Scan for the cell matching the given text and deliver its (x, y) coordinate at center. 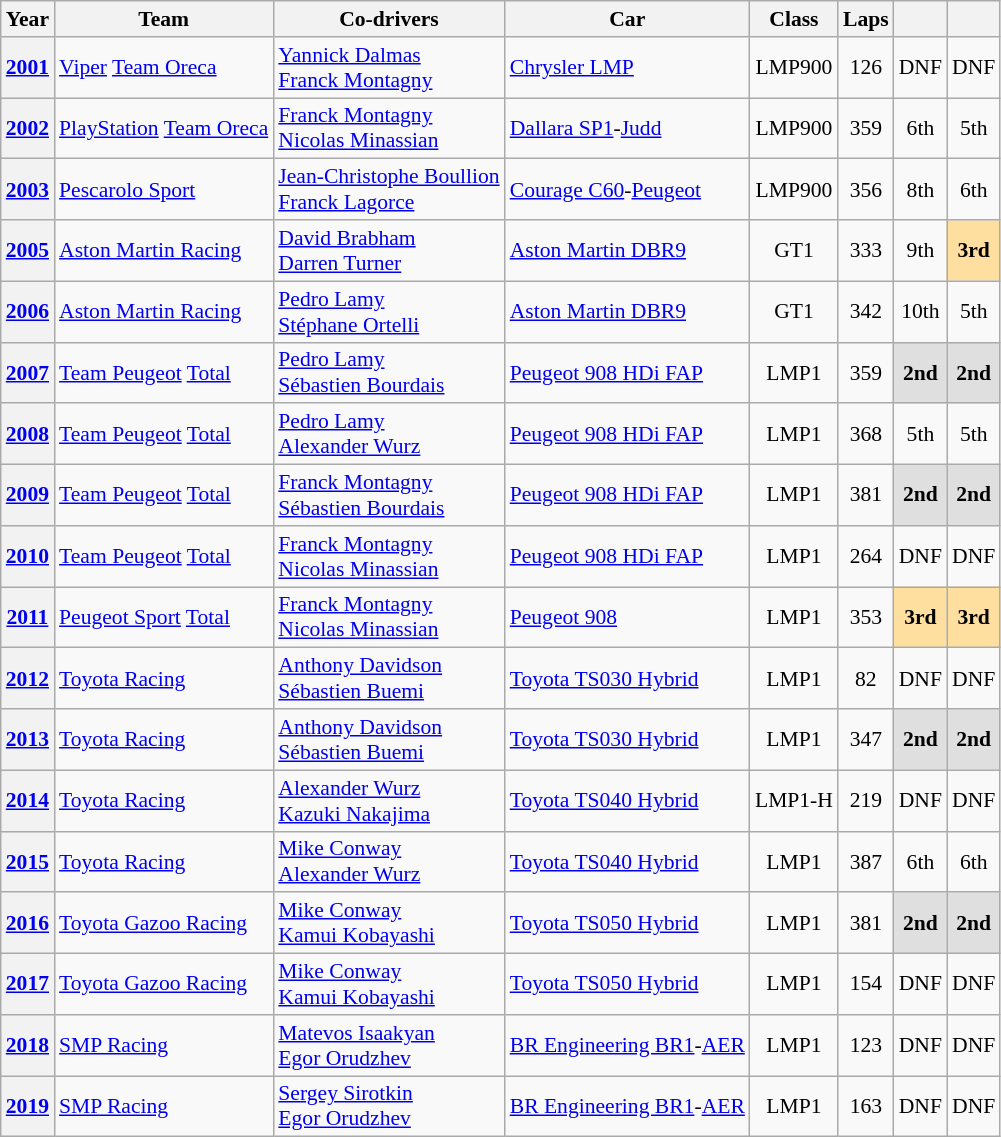
353 (866, 618)
2003 (28, 190)
Mike Conway Alexander Wurz (388, 862)
387 (866, 862)
Jean-Christophe Boullion Franck Lagorce (388, 190)
Class (794, 19)
342 (866, 312)
David Brabham Darren Turner (388, 250)
Pedro Lamy Sébastien Bourdais (388, 372)
Co-drivers (388, 19)
2008 (28, 434)
Viper Team Oreca (164, 68)
264 (866, 556)
2010 (28, 556)
154 (866, 984)
Pedro Lamy Stéphane Ortelli (388, 312)
2018 (28, 1046)
347 (866, 740)
333 (866, 250)
2005 (28, 250)
10th (920, 312)
2015 (28, 862)
Courage C60-Peugeot (628, 190)
123 (866, 1046)
Peugeot Sport Total (164, 618)
2016 (28, 924)
PlayStation Team Oreca (164, 128)
LMP1-H (794, 800)
Year (28, 19)
2002 (28, 128)
Team (164, 19)
2017 (28, 984)
Laps (866, 19)
Peugeot 908 (628, 618)
8th (920, 190)
Alexander Wurz Kazuki Nakajima (388, 800)
126 (866, 68)
163 (866, 1106)
Pescarolo Sport (164, 190)
Car (628, 19)
Sergey Sirotkin Egor Orudzhev (388, 1106)
2009 (28, 496)
82 (866, 678)
368 (866, 434)
Matevos Isaakyan Egor Orudzhev (388, 1046)
2013 (28, 740)
Yannick Dalmas Franck Montagny (388, 68)
Pedro Lamy Alexander Wurz (388, 434)
2014 (28, 800)
2019 (28, 1106)
2012 (28, 678)
356 (866, 190)
2001 (28, 68)
Franck Montagny Sébastien Bourdais (388, 496)
2006 (28, 312)
219 (866, 800)
9th (920, 250)
2011 (28, 618)
Dallara SP1-Judd (628, 128)
Chrysler LMP (628, 68)
2007 (28, 372)
